Return the (X, Y) coordinate for the center point of the cell that contains the specified text.  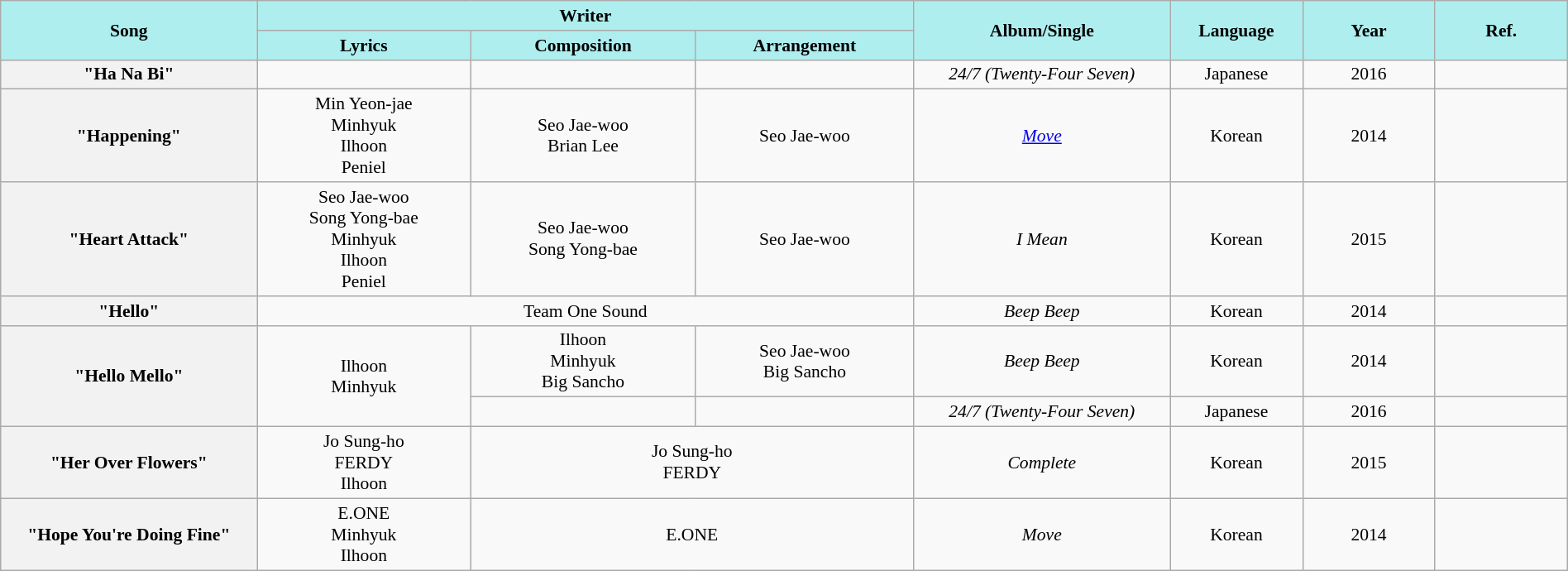
Min Yeon-jaeMinhyukIlhoonPeniel (364, 136)
Composition (583, 45)
"Hope You're Doing Fine" (129, 535)
Lyrics (364, 45)
Jo Sung-hoFERDY (692, 462)
"Hello" (129, 310)
Jo Sung-hoFERDYIlhoon (364, 462)
Seo Jae-wooSong Yong-bae (583, 239)
Seo Jae-wooBrian Lee (583, 136)
"Ha Na Bi" (129, 74)
Complete (1042, 462)
IlhoonMinhyukBig Sancho (583, 361)
Year (1369, 30)
Ref. (1501, 30)
Song (129, 30)
"Happening" (129, 136)
Seo Jae-wooBig Sancho (805, 361)
Writer (586, 16)
E.ONE (692, 535)
IlhoonMinhyuk (364, 376)
"Heart Attack" (129, 239)
I Mean (1042, 239)
"Hello Mello" (129, 376)
"Her Over Flowers" (129, 462)
Album/Single (1042, 30)
Team One Sound (586, 310)
Seo Jae-wooSong Yong-baeMinhyukIlhoonPeniel (364, 239)
E.ONEMinhyukIlhoon (364, 535)
Arrangement (805, 45)
Language (1236, 30)
